Pinpoint the cell where the given text exists, returning its [X, Y] midpoint coordinate. 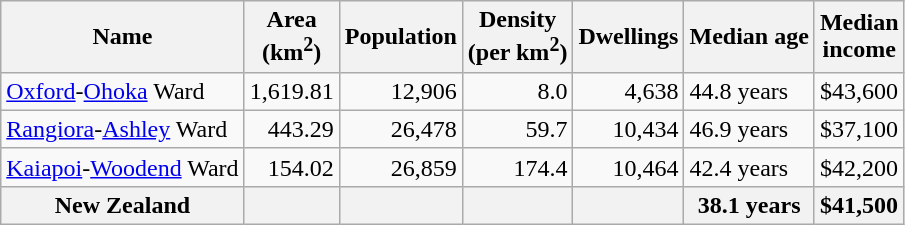
Oxford-Ohoka Ward [122, 91]
$43,600 [859, 91]
$41,500 [859, 205]
8.0 [518, 91]
154.02 [292, 167]
26,859 [400, 167]
42.4 years [749, 167]
1,619.81 [292, 91]
46.9 years [749, 129]
$42,200 [859, 167]
Medianincome [859, 37]
Rangiora-Ashley Ward [122, 129]
59.7 [518, 129]
Area(km2) [292, 37]
New Zealand [122, 205]
26,478 [400, 129]
174.4 [518, 167]
10,464 [628, 167]
12,906 [400, 91]
Name [122, 37]
38.1 years [749, 205]
4,638 [628, 91]
Dwellings [628, 37]
10,434 [628, 129]
Median age [749, 37]
Kaiapoi-Woodend Ward [122, 167]
$37,100 [859, 129]
Density(per km2) [518, 37]
Population [400, 37]
44.8 years [749, 91]
443.29 [292, 129]
